Scan for the cell matching the given text and deliver its (X, Y) coordinate at center. 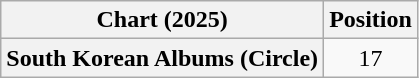
South Korean Albums (Circle) (162, 58)
Chart (2025) (162, 20)
Position (371, 20)
17 (371, 58)
